From the cell containing the given text, extract its center point as (x, y) coordinate. 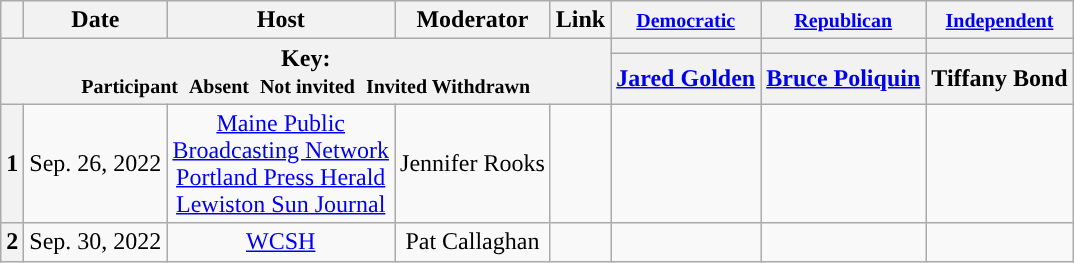
Independent (1000, 20)
Jared Golden (686, 78)
Bruce Poliquin (844, 78)
Republican (844, 20)
Maine PublicBroadcasting NetworkPortland Press HeraldLewiston Sun Journal (281, 164)
Sep. 30, 2022 (96, 242)
Moderator (473, 20)
Pat Callaghan (473, 242)
1 (12, 164)
Tiffany Bond (1000, 78)
Sep. 26, 2022 (96, 164)
Date (96, 20)
Jennifer Rooks (473, 164)
Link (580, 20)
Host (281, 20)
WCSH (281, 242)
Key: Participant Absent Not invited Invited Withdrawn (306, 72)
2 (12, 242)
Democratic (686, 20)
